Find where the given text appears and provide that cell's center as [X, Y] coordinate. 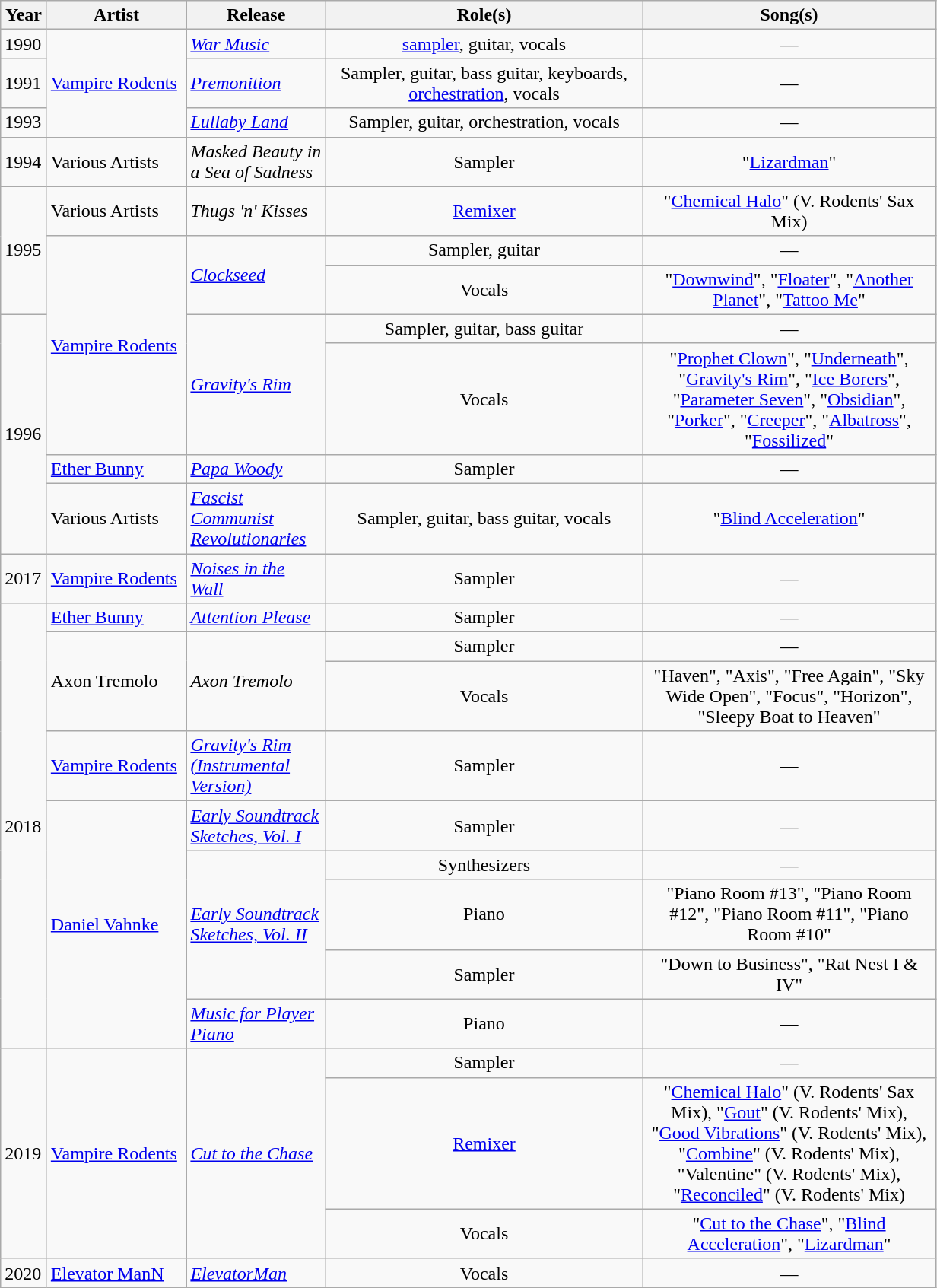
2017 [24, 578]
1995 [24, 250]
1990 [24, 44]
Release [256, 15]
Thugs 'n' Kisses [256, 211]
2019 [24, 1153]
Sampler, guitar, orchestration, vocals [484, 122]
Daniel Vahnke [116, 925]
Early Soundtrack Sketches, Vol. II [256, 925]
1996 [24, 434]
"Down to Business", "Rat Nest I & IV" [789, 974]
"Chemical Halo" (V. Rodents' Sax Mix) [789, 211]
Noises in the Wall [256, 578]
Cut to the Chase [256, 1153]
2020 [24, 1273]
Sampler, guitar, bass guitar [484, 329]
War Music [256, 44]
Gravity's Rim (Instrumental Version) [256, 766]
Sampler, guitar, bass guitar, keyboards, orchestration, vocals [484, 84]
sampler, guitar, vocals [484, 44]
"Cut to the Chase", "Blind Acceleration", "Lizardman" [789, 1234]
"Blind Acceleration" [789, 518]
Early Soundtrack Sketches, Vol. I [256, 826]
Elevator ManN [116, 1273]
Lullaby Land [256, 122]
Attention Please [256, 618]
Song(s) [789, 15]
1991 [24, 84]
Fascist Communist Revolutionaries [256, 518]
Sampler, guitar, bass guitar, vocals [484, 518]
Clockseed [256, 275]
Music for Player Piano [256, 1024]
Artist [116, 15]
Year [24, 15]
Role(s) [484, 15]
2018 [24, 826]
"Downwind", "Floater", "Another Planet", "Tattoo Me" [789, 289]
"Lizardman" [789, 161]
"Prophet Clown", "Underneath", "Gravity's Rim", "Ice Borers", "Parameter Seven", "Obsidian", "Porker", "Creeper", "Albatross", "Fossilized" [789, 399]
Masked Beauty in a Sea of Sadness [256, 161]
"Haven", "Axis", "Free Again", "Sky Wide Open", "Focus", "Horizon", "Sleepy Boat to Heaven" [789, 696]
1994 [24, 161]
Gravity's Rim [256, 384]
"Piano Room #13", "Piano Room #12", "Piano Room #11", "Piano Room #10" [789, 914]
1993 [24, 122]
ElevatorMan [256, 1273]
Synthesizers [484, 865]
Papa Woody [256, 469]
Premonition [256, 84]
Sampler, guitar [484, 250]
